Scan for the cell matching the given text and deliver its (x, y) coordinate at center. 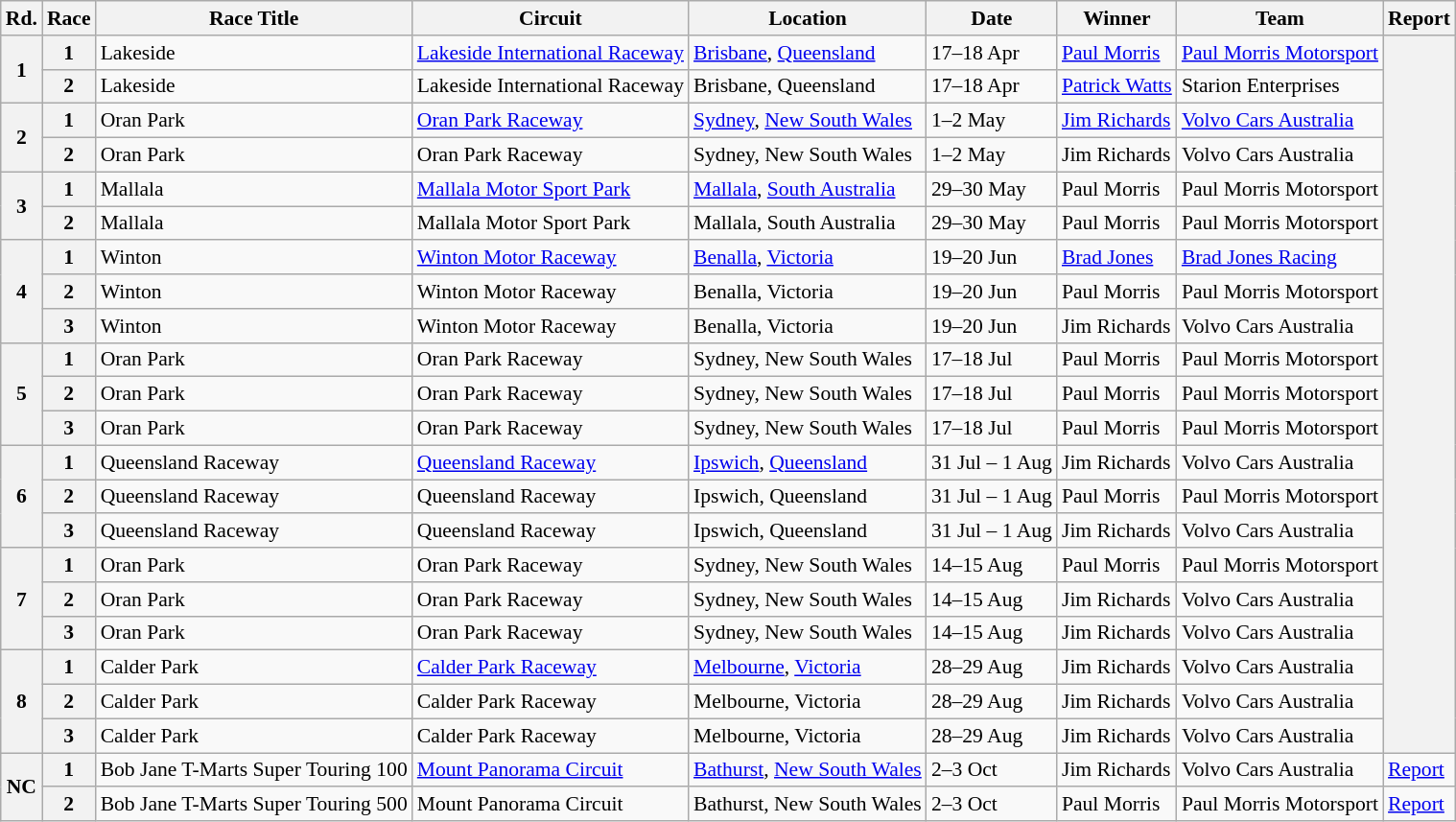
Bob Jane T-Marts Super Touring 100 (254, 770)
Starion Enterprises (1280, 86)
Patrick Watts (1116, 86)
Circuit (551, 18)
6 (21, 497)
7 (21, 599)
Winner (1116, 18)
Date (992, 18)
5 (21, 393)
Bob Jane T-Marts Super Touring 500 (254, 805)
8 (21, 702)
Race Title (254, 18)
Location (808, 18)
Team (1280, 18)
Race (69, 18)
4 (21, 292)
Rd. (21, 18)
Brad Jones Racing (1280, 258)
Brad Jones (1116, 258)
NC (21, 787)
